Return the (x, y) coordinate for the center point of the cell that contains the specified text.  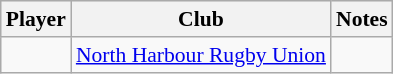
Notes (362, 19)
Club (201, 19)
Player (36, 19)
North Harbour Rugby Union (201, 55)
